Provide the (x, y) coordinate of the cell's center where the given text is located.  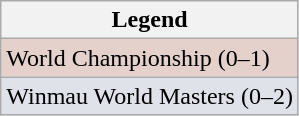
Legend (150, 20)
Winmau World Masters (0–2) (150, 96)
World Championship (0–1) (150, 58)
